Pinpoint the cell where the given text exists, returning its [x, y] midpoint coordinate. 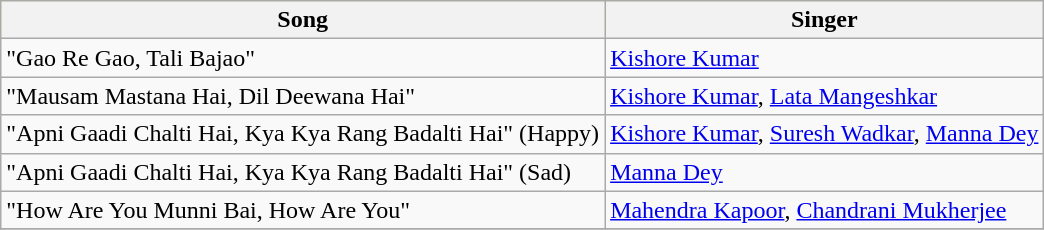
"How Are You Munni Bai, How Are You" [303, 210]
Song [303, 20]
"Apni Gaadi Chalti Hai, Kya Kya Rang Badalti Hai" (Sad) [303, 172]
Kishore Kumar, Suresh Wadkar, Manna Dey [824, 134]
Mahendra Kapoor, Chandrani Mukherjee [824, 210]
Singer [824, 20]
Manna Dey [824, 172]
Kishore Kumar, Lata Mangeshkar [824, 96]
"Gao Re Gao, Tali Bajao" [303, 58]
"Mausam Mastana Hai, Dil Deewana Hai" [303, 96]
Kishore Kumar [824, 58]
"Apni Gaadi Chalti Hai, Kya Kya Rang Badalti Hai" (Happy) [303, 134]
